Find where the given text appears and provide that cell's center as [X, Y] coordinate. 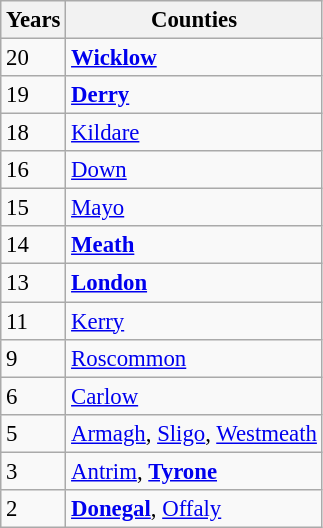
6 [34, 396]
Down [194, 170]
20 [34, 58]
Roscommon [194, 358]
13 [34, 283]
18 [34, 133]
Meath [194, 245]
3 [34, 471]
Mayo [194, 208]
15 [34, 208]
5 [34, 433]
14 [34, 245]
Kildare [194, 133]
Wicklow [194, 58]
Carlow [194, 396]
Antrim, Tyrone [194, 471]
Years [34, 20]
2 [34, 509]
19 [34, 95]
11 [34, 321]
Counties [194, 20]
Armagh, Sligo, Westmeath [194, 433]
16 [34, 170]
London [194, 283]
9 [34, 358]
Donegal, Offaly [194, 509]
Kerry [194, 321]
Derry [194, 95]
